Search for the cell housing the specified text and yield its (X, Y) center coordinate. 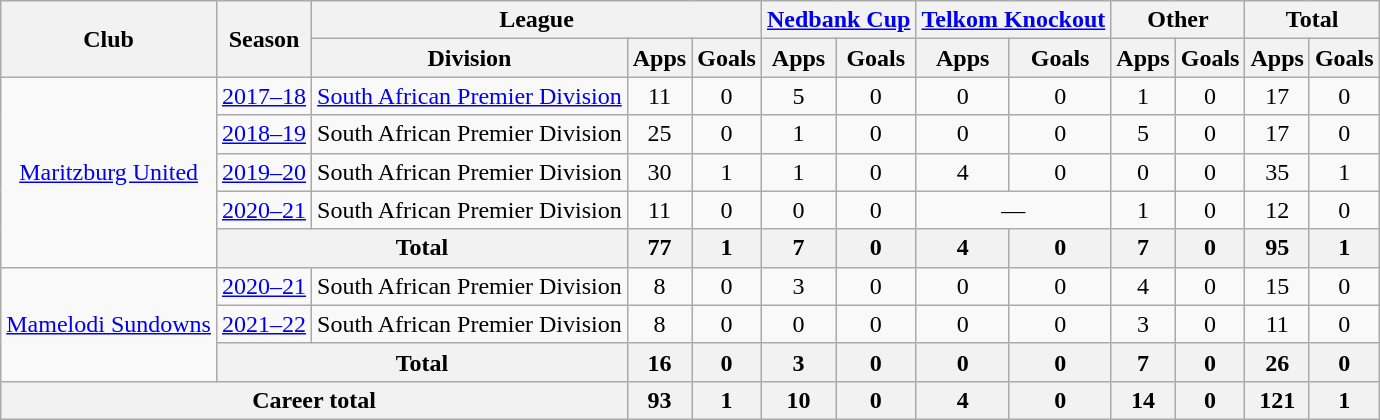
2017–18 (264, 96)
Other (1178, 20)
95 (1277, 248)
77 (659, 248)
Telkom Knockout (1014, 20)
15 (1277, 286)
2021–22 (264, 324)
30 (659, 172)
16 (659, 362)
2018–19 (264, 134)
10 (798, 400)
Season (264, 39)
League (537, 20)
2019–20 (264, 172)
Maritzburg United (109, 172)
Nedbank Cup (838, 20)
121 (1277, 400)
Club (109, 39)
93 (659, 400)
25 (659, 134)
26 (1277, 362)
35 (1277, 172)
— (1014, 210)
12 (1277, 210)
14 (1143, 400)
Career total (314, 400)
Mamelodi Sundowns (109, 324)
Division (470, 58)
